Provide the [x, y] coordinate of the cell's center where the given text is located.  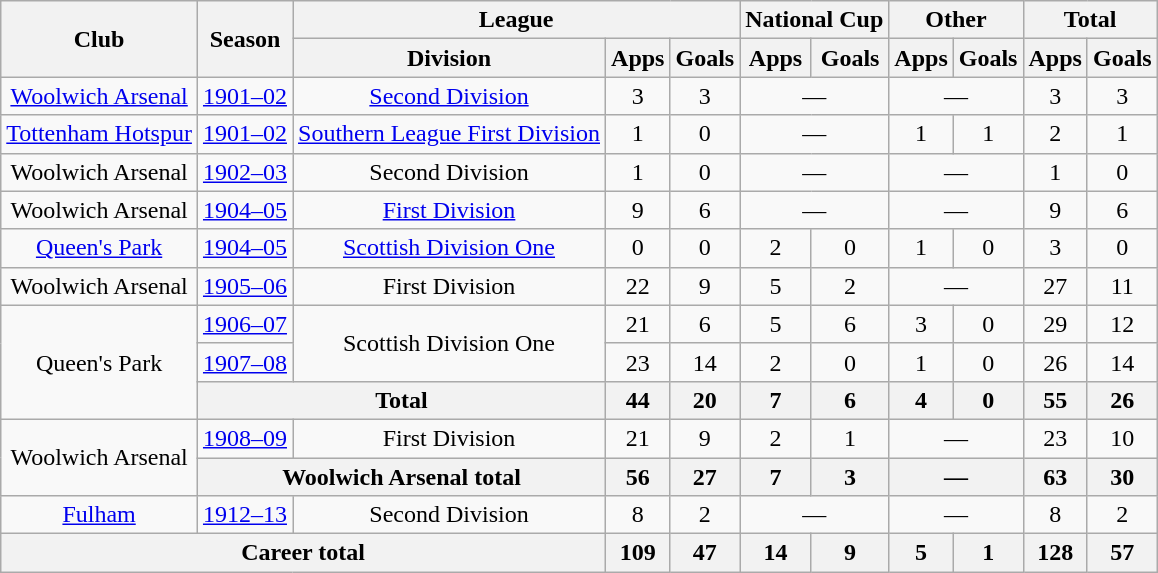
Fulham [100, 515]
1905–06 [244, 286]
1907–08 [244, 362]
League [516, 20]
128 [1055, 553]
1902–03 [244, 172]
1908–09 [244, 438]
Career total [304, 553]
109 [638, 553]
1912–13 [244, 515]
55 [1055, 400]
30 [1122, 477]
12 [1122, 324]
57 [1122, 553]
1906–07 [244, 324]
10 [1122, 438]
Woolwich Arsenal total [401, 477]
Division [448, 58]
Tottenham Hotspur [100, 134]
Club [100, 39]
Season [244, 39]
20 [705, 400]
44 [638, 400]
Other [956, 20]
11 [1122, 286]
29 [1055, 324]
National Cup [814, 20]
63 [1055, 477]
22 [638, 286]
Southern League First Division [448, 134]
56 [638, 477]
4 [921, 400]
47 [705, 553]
